Find where the given text appears and provide that cell's center as [x, y] coordinate. 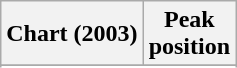
Chart (2003) [72, 34]
Peak position [189, 34]
